Find where the given text appears and provide that cell's center as (x, y) coordinate. 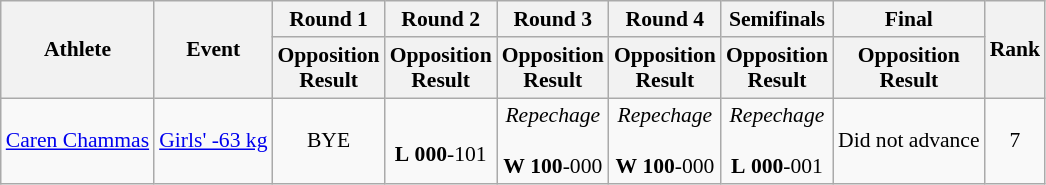
Repechage L 000-001 (777, 142)
Event (213, 50)
Round 4 (665, 19)
Semifinals (777, 19)
Athlete (78, 50)
Did not advance (909, 142)
Rank (1016, 50)
Round 3 (553, 19)
7 (1016, 142)
Final (909, 19)
Girls' -63 kg (213, 142)
L 000-101 (441, 142)
Caren Chammas (78, 142)
Round 2 (441, 19)
BYE (329, 142)
Round 1 (329, 19)
